Return the [X, Y] coordinate for the center point of the cell that contains the specified text.  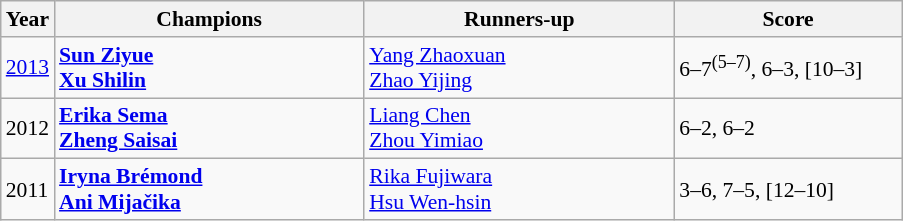
Rika Fujiwara Hsu Wen-hsin [519, 190]
2011 [28, 190]
3–6, 7–5, [12–10] [788, 190]
2012 [28, 128]
Erika Sema Zheng Saisai [209, 128]
2013 [28, 68]
6–2, 6–2 [788, 128]
Yang Zhaoxuan Zhao Yijing [519, 68]
Score [788, 19]
Sun Ziyue Xu Shilin [209, 68]
Year [28, 19]
Champions [209, 19]
Liang Chen Zhou Yimiao [519, 128]
Runners-up [519, 19]
6–7(5–7), 6–3, [10–3] [788, 68]
Iryna Brémond Ani Mijačika [209, 190]
